Extract the (X, Y) coordinate from the center of the cell holding the provided text.  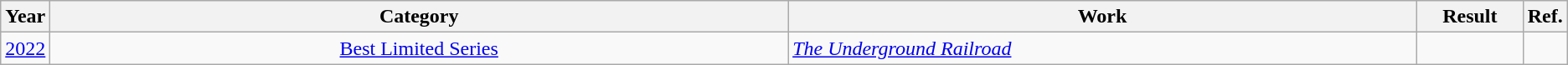
Year (25, 17)
Work (1102, 17)
Result (1469, 17)
Category (419, 17)
Ref. (1545, 17)
Best Limited Series (419, 48)
The Underground Railroad (1102, 48)
2022 (25, 48)
